Return [x, y] of the center of cell containing provided text 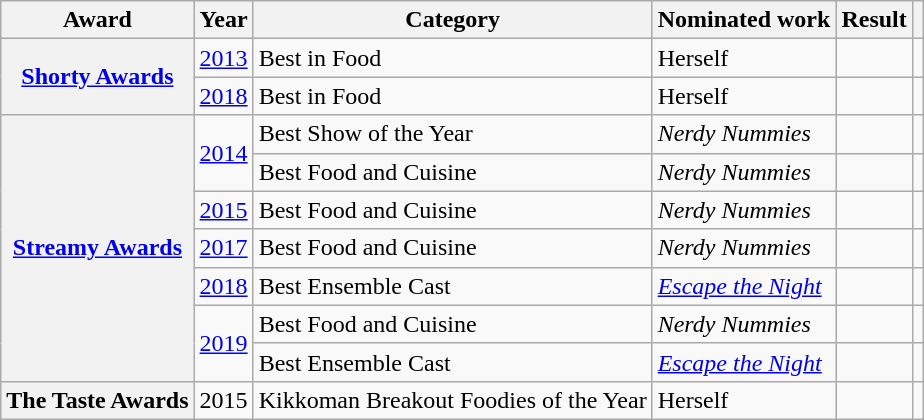
Streamy Awards [98, 248]
2014 [224, 153]
Year [224, 20]
2013 [224, 58]
2017 [224, 248]
Shorty Awards [98, 77]
Result [874, 20]
Best Show of the Year [452, 134]
Category [452, 20]
The Taste Awards [98, 400]
Award [98, 20]
Nominated work [744, 20]
2019 [224, 343]
Kikkoman Breakout Foodies of the Year [452, 400]
